Provide the (x, y) coordinate of the cell's center where the given text is located.  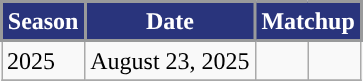
Date (170, 22)
Matchup (308, 22)
Season (44, 22)
August 23, 2025 (170, 60)
2025 (44, 60)
